Return [x, y] of the center of cell containing provided text 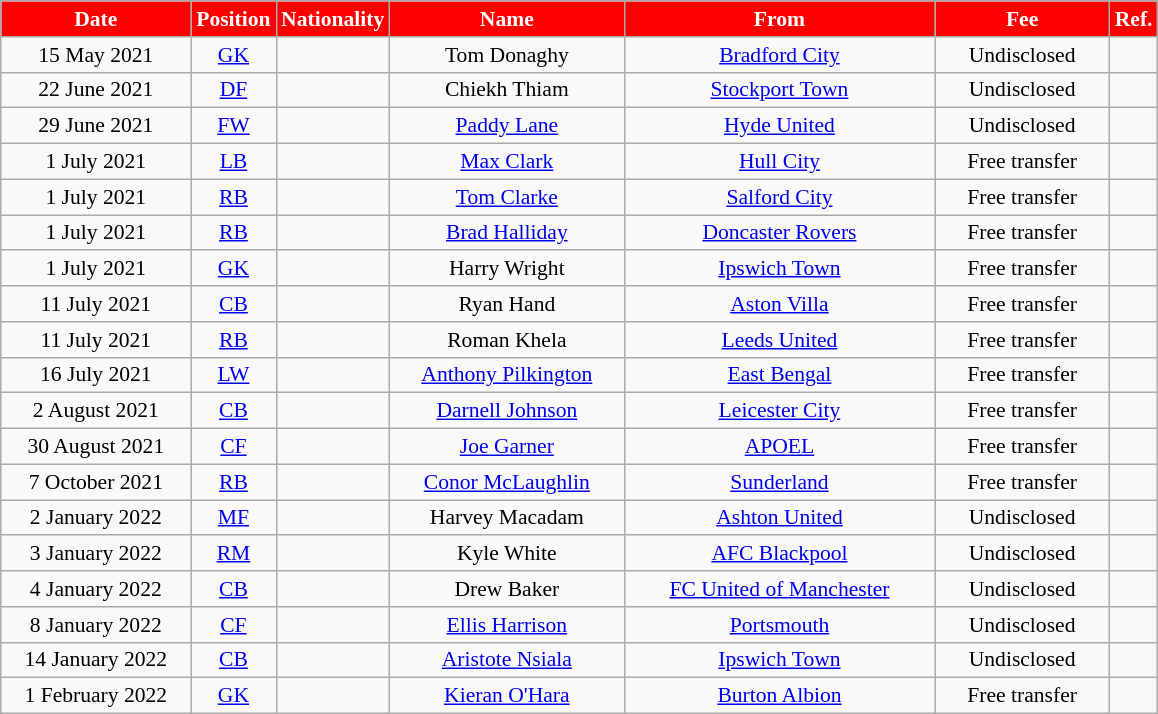
Conor McLaughlin [506, 482]
Leicester City [779, 411]
LW [234, 375]
APOEL [779, 447]
Harvey Macadam [506, 518]
Ashton United [779, 518]
16 July 2021 [96, 375]
Aristote Nsiala [506, 660]
Hull City [779, 162]
Date [96, 19]
2 August 2021 [96, 411]
FW [234, 126]
RM [234, 554]
LB [234, 162]
MF [234, 518]
Ryan Hand [506, 304]
Ellis Harrison [506, 625]
8 January 2022 [96, 625]
2 January 2022 [96, 518]
Anthony Pilkington [506, 375]
FC United of Manchester [779, 589]
Salford City [779, 197]
Roman Khela [506, 340]
Darnell Johnson [506, 411]
Drew Baker [506, 589]
22 June 2021 [96, 90]
Max Clark [506, 162]
29 June 2021 [96, 126]
Paddy Lane [506, 126]
Joe Garner [506, 447]
Tom Clarke [506, 197]
Aston Villa [779, 304]
Stockport Town [779, 90]
14 January 2022 [96, 660]
Sunderland [779, 482]
From [779, 19]
Leeds United [779, 340]
Harry Wright [506, 269]
7 October 2021 [96, 482]
4 January 2022 [96, 589]
Doncaster Rovers [779, 233]
Portsmouth [779, 625]
Ref. [1134, 19]
Brad Halliday [506, 233]
15 May 2021 [96, 55]
30 August 2021 [96, 447]
3 January 2022 [96, 554]
Fee [1022, 19]
Tom Donaghy [506, 55]
East Bengal [779, 375]
AFC Blackpool [779, 554]
Kieran O'Hara [506, 696]
Name [506, 19]
Hyde United [779, 126]
Chiekh Thiam [506, 90]
1 February 2022 [96, 696]
DF [234, 90]
Burton Albion [779, 696]
Nationality [332, 19]
Bradford City [779, 55]
Position [234, 19]
Kyle White [506, 554]
